Output the (x, y) coordinate of the center of the cell containing the given text.  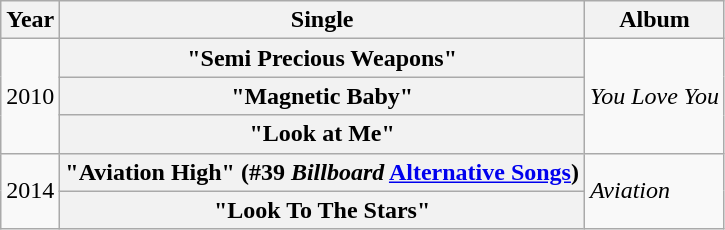
You Love You (654, 96)
"Aviation High" (#39 Billboard Alternative Songs) (322, 172)
Year (30, 20)
Single (322, 20)
"Look at Me" (322, 134)
"Magnetic Baby" (322, 96)
2010 (30, 96)
Album (654, 20)
"Look To The Stars" (322, 210)
2014 (30, 191)
"Semi Precious Weapons" (322, 58)
Aviation (654, 191)
